Search for the cell housing the specified text and yield its [x, y] center coordinate. 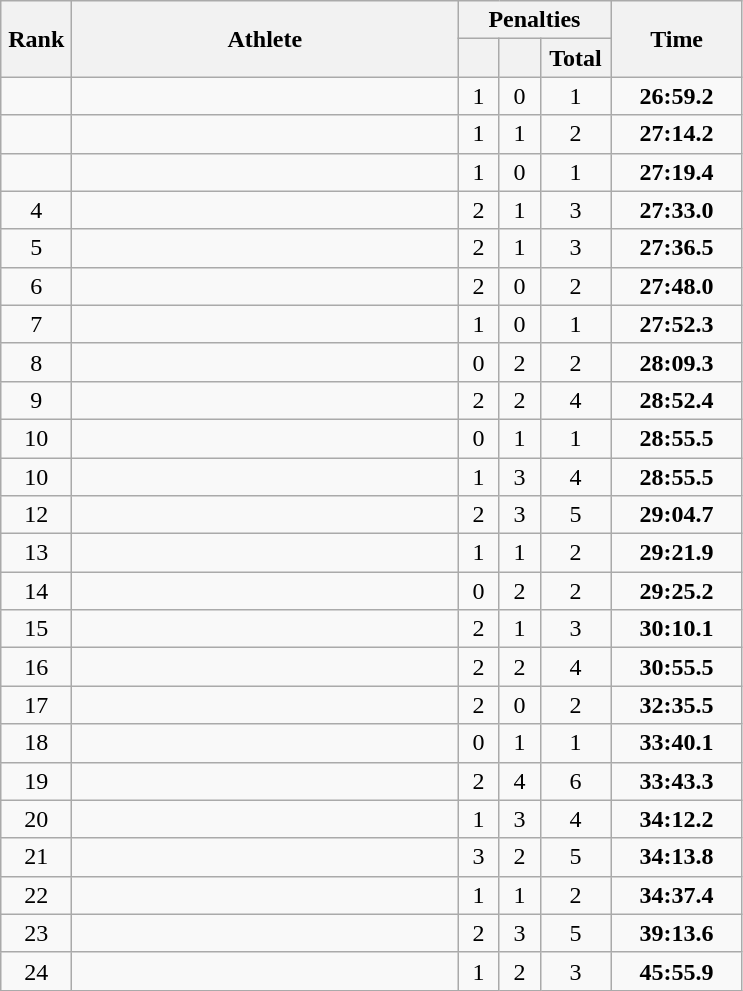
24 [36, 971]
27:36.5 [676, 248]
19 [36, 781]
39:13.6 [676, 933]
15 [36, 629]
29:21.9 [676, 553]
9 [36, 400]
21 [36, 857]
27:33.0 [676, 210]
34:13.8 [676, 857]
45:55.9 [676, 971]
34:37.4 [676, 895]
22 [36, 895]
13 [36, 553]
27:52.3 [676, 324]
Penalties [534, 20]
34:12.2 [676, 819]
16 [36, 667]
23 [36, 933]
26:59.2 [676, 96]
17 [36, 705]
29:04.7 [676, 515]
27:14.2 [676, 134]
29:25.2 [676, 591]
20 [36, 819]
33:43.3 [676, 781]
27:19.4 [676, 172]
8 [36, 362]
33:40.1 [676, 743]
12 [36, 515]
18 [36, 743]
14 [36, 591]
28:52.4 [676, 400]
Total [576, 58]
30:55.5 [676, 667]
Time [676, 39]
7 [36, 324]
Athlete [265, 39]
27:48.0 [676, 286]
32:35.5 [676, 705]
28:09.3 [676, 362]
Rank [36, 39]
30:10.1 [676, 629]
